For the text-containing cell, return its midpoint in [X, Y] coordinate format. 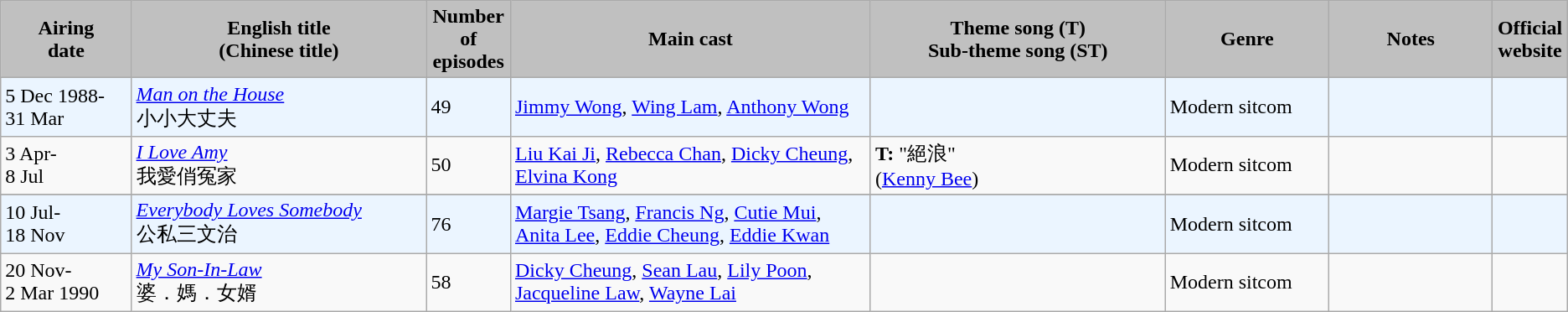
50 [469, 165]
T: "絕浪" (Kenny Bee) [1018, 165]
Man on the House 小小大丈夫 [279, 107]
Everybody Loves Somebody 公私三文治 [279, 224]
Dicky Cheung, Sean Lau, Lily Poon, Jacqueline Law, Wayne Lai [690, 283]
20 Nov-2 Mar 1990 [66, 283]
My Son-In-Law 婆．媽．女婿 [279, 283]
Number of episodes [469, 39]
3 Apr-8 Jul [66, 165]
Official website [1529, 39]
49 [469, 107]
Genre [1246, 39]
Margie Tsang, Francis Ng, Cutie Mui, Anita Lee, Eddie Cheung, Eddie Kwan [690, 224]
5 Dec 1988- 31 Mar [66, 107]
Airingdate [66, 39]
I Love Amy 我愛俏冤家 [279, 165]
Main cast [690, 39]
58 [469, 283]
Notes [1411, 39]
76 [469, 224]
English title (Chinese title) [279, 39]
10 Jul-18 Nov [66, 224]
Liu Kai Ji, Rebecca Chan, Dicky Cheung, Elvina Kong [690, 165]
Jimmy Wong, Wing Lam, Anthony Wong [690, 107]
Theme song (T) Sub-theme song (ST) [1018, 39]
